Scan for the cell matching the given text and deliver its [X, Y] coordinate at center. 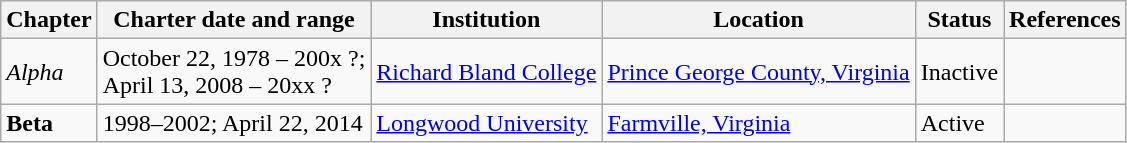
Active [959, 123]
Alpha [49, 72]
Beta [49, 123]
Location [758, 20]
Prince George County, Virginia [758, 72]
Inactive [959, 72]
Chapter [49, 20]
Longwood University [486, 123]
Richard Bland College [486, 72]
Charter date and range [234, 20]
October 22, 1978 – 200x ?;April 13, 2008 – 20xx ? [234, 72]
Status [959, 20]
Farmville, Virginia [758, 123]
Institution [486, 20]
References [1066, 20]
1998–2002; April 22, 2014 [234, 123]
